From the cell containing the given text, extract its center point as (x, y) coordinate. 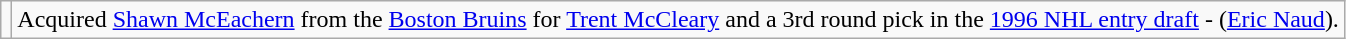
Acquired Shawn McEachern from the Boston Bruins for Trent McCleary and a 3rd round pick in the 1996 NHL entry draft - (Eric Naud). (678, 20)
